From the cell containing the given text, extract its center point as (X, Y) coordinate. 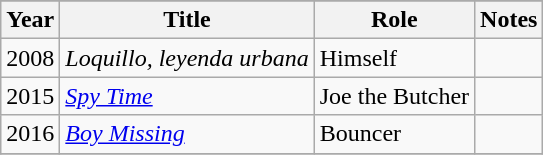
Bouncer (394, 134)
2016 (30, 134)
Title (187, 20)
Role (394, 20)
Joe the Butcher (394, 96)
2008 (30, 58)
Year (30, 20)
Spy Time (187, 96)
Himself (394, 58)
Loquillo, leyenda urbana (187, 58)
2015 (30, 96)
Notes (509, 20)
Boy Missing (187, 134)
